Detect which cell encompasses the target text, then output its [X, Y] center coordinate. 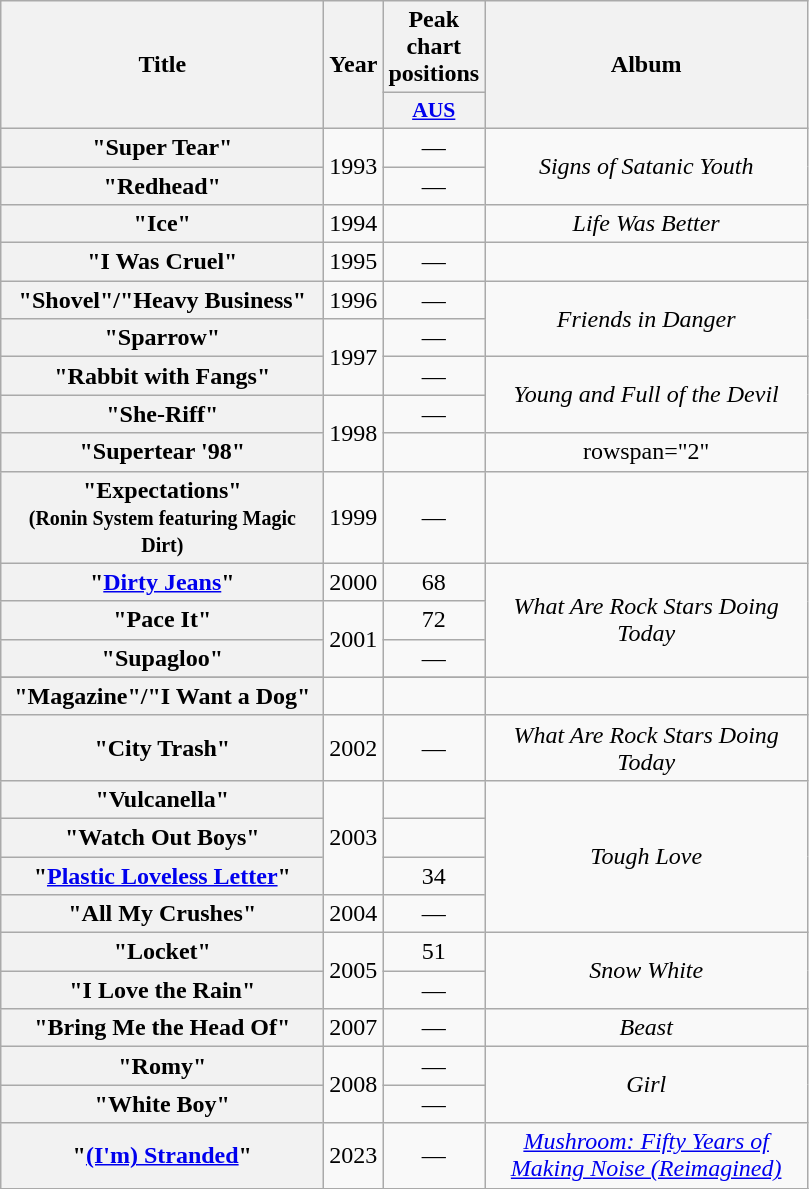
"Plastic Loveless Letter" [162, 875]
2000 [354, 582]
"Sparrow" [162, 338]
"Pace It" [162, 620]
"Supertear '98" [162, 452]
"Super Tear" [162, 147]
2001 [354, 639]
"Shovel"/"Heavy Business" [162, 300]
Girl [646, 1085]
"Bring Me the Head Of" [162, 1028]
1994 [354, 224]
68 [434, 582]
Beast [646, 1028]
Title [162, 65]
2005 [354, 971]
Mushroom: Fifty Years of Making Noise (Reimagined) [646, 1156]
2007 [354, 1028]
Friends in Danger [646, 319]
"Expectations" (Ronin System featuring Magic Dirt) [162, 517]
1999 [354, 517]
1998 [354, 433]
2003 [354, 837]
72 [434, 620]
"All My Crushes" [162, 914]
"Dirty Jeans" [162, 582]
34 [434, 875]
2004 [354, 914]
"I Love the Rain" [162, 990]
"Ice" [162, 224]
Tough Love [646, 856]
1993 [354, 166]
"Redhead" [162, 185]
Album [646, 65]
"Magazine"/"I Want a Dog" [162, 696]
"White Boy" [162, 1104]
"City Trash" [162, 748]
Peak chart positions [434, 47]
"Vulcanella" [162, 799]
1995 [354, 262]
"Locket" [162, 952]
2023 [354, 1156]
Life Was Better [646, 224]
rowspan="2" [646, 452]
51 [434, 952]
"(I'm) Stranded" [162, 1156]
"Watch Out Boys" [162, 837]
Year [354, 65]
Snow White [646, 971]
1997 [354, 357]
"I Was Cruel" [162, 262]
Young and Full of the Devil [646, 395]
2002 [354, 748]
"She-Riff" [162, 414]
Signs of Satanic Youth [646, 166]
AUS [434, 111]
"Supagloo" [162, 658]
2008 [354, 1085]
1996 [354, 300]
"Romy" [162, 1066]
"Rabbit with Fangs" [162, 376]
